Search for the cell housing the specified text and yield its (X, Y) center coordinate. 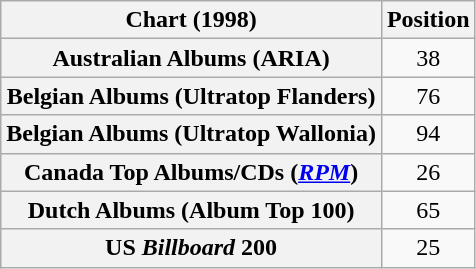
Belgian Albums (Ultratop Wallonia) (192, 134)
94 (428, 134)
Belgian Albums (Ultratop Flanders) (192, 96)
65 (428, 210)
76 (428, 96)
US Billboard 200 (192, 248)
38 (428, 58)
Australian Albums (ARIA) (192, 58)
25 (428, 248)
Dutch Albums (Album Top 100) (192, 210)
Chart (1998) (192, 20)
Canada Top Albums/CDs (RPM) (192, 172)
Position (428, 20)
26 (428, 172)
